Determine the [X, Y] coordinate at the center of the cell enclosing the given text.  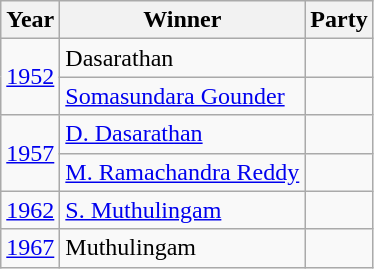
Somasundara Gounder [182, 96]
Winner [182, 20]
M. Ramachandra Reddy [182, 172]
S. Muthulingam [182, 210]
1957 [30, 153]
Party [339, 20]
1952 [30, 77]
D. Dasarathan [182, 134]
Dasarathan [182, 58]
1967 [30, 248]
Year [30, 20]
Muthulingam [182, 248]
1962 [30, 210]
